Scan for the cell matching the given text and deliver its (X, Y) coordinate at center. 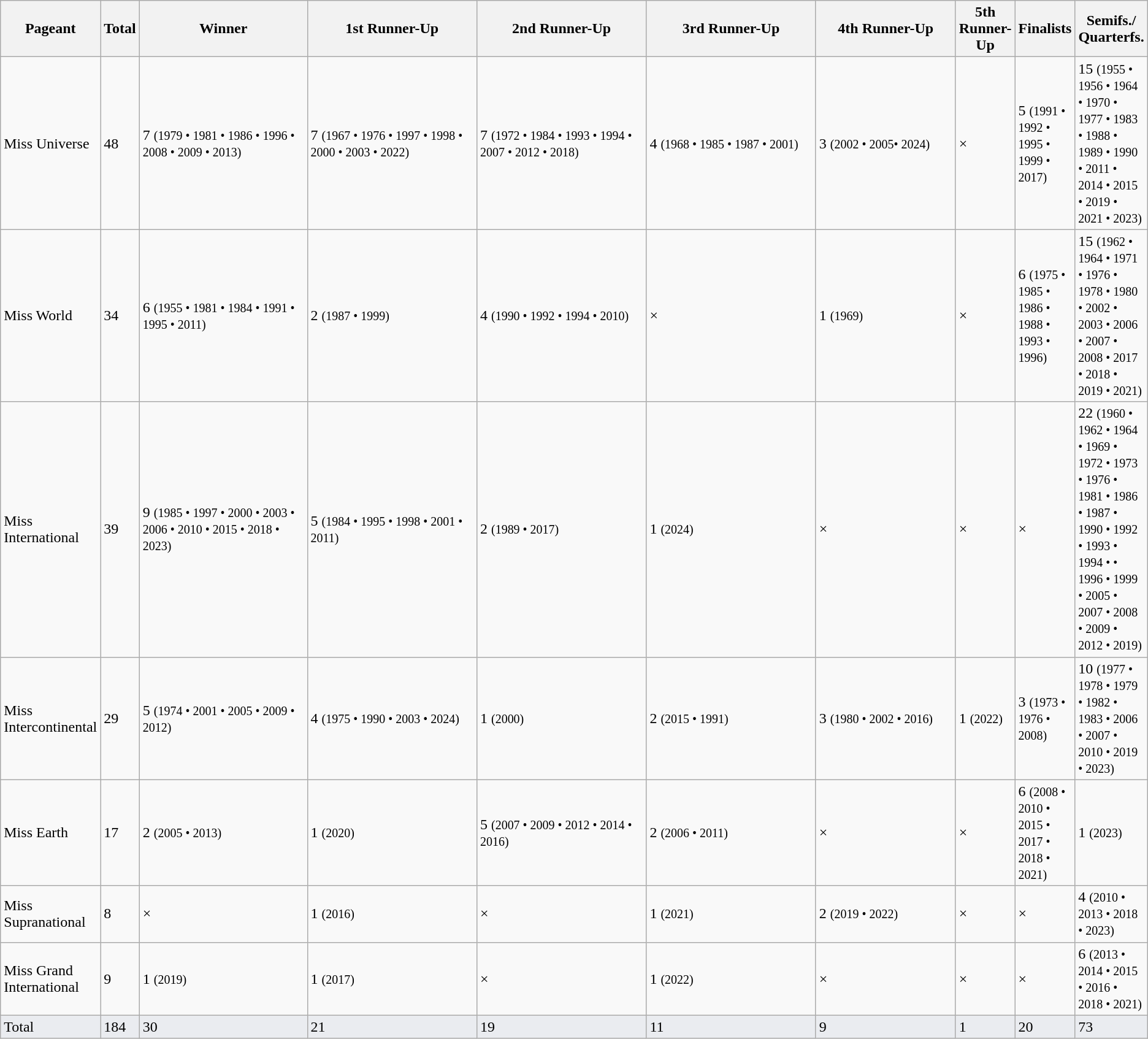
4 (1975 • 1990 • 2003 • 2024) (392, 718)
4th Runner-Up (886, 29)
3rd Runner-Up (731, 29)
30 (223, 1027)
9 (1985 • 1997 • 2000 • 2003 • 2006 • 2010 • 2015 • 2018 • 2023) (223, 529)
Miss Supranational (50, 914)
48 (120, 144)
Miss International (50, 529)
2 (2005 • 2013) (223, 833)
29 (120, 718)
8 (120, 914)
5 (1984 • 1995 • 1998 • 2001 • 2011) (392, 529)
2 (2015 • 1991) (731, 718)
11 (731, 1027)
17 (120, 833)
7 (1967 • 1976 • 1997 • 1998 • 2000 • 2003 • 2022) (392, 144)
1 (2021) (731, 914)
1 (1969) (886, 315)
Miss World (50, 315)
5 (1974 • 2001 • 2005 • 2009 • 2012) (223, 718)
7 (1972 • 1984 • 1993 • 1994 • 2007 • 2012 • 2018) (561, 144)
4 (2010 • 2013 • 2018 • 2023) (1111, 914)
5 (2007 • 2009 • 2012 • 2014 • 2016) (561, 833)
1 (2000) (561, 718)
10 (1977 • 1978 • 1979 • 1982 • 1983 • 2006 • 2007 • 2010 • 2019 • 2023) (1111, 718)
1 (2023) (1111, 833)
Miss Intercontinental (50, 718)
4 (1990 • 1992 • 1994 • 2010) (561, 315)
1 (2024) (731, 529)
15 (1955 • 1956 • 1964 • 1970 • 1977 • 1983 • 1988 • 1989 • 1990 • 2011 • 2014 • 2015 • 2019 • 2021 • 2023) (1111, 144)
39 (120, 529)
7 (1979 • 1981 • 1986 • 1996 • 2008 • 2009 • 2013) (223, 144)
2 (1987 • 1999) (392, 315)
Miss Universe (50, 144)
2 (2006 • 2011) (731, 833)
73 (1111, 1027)
6 (2008 • 2010 • 2015 • 2017 • 2018 • 2021) (1045, 833)
3 (1973 • 1976 • 2008) (1045, 718)
Miss Grand International (50, 979)
4 (1968 • 1985 • 1987 • 2001) (731, 144)
5 (1991 • 1992 • 1995 • 1999 • 2017) (1045, 144)
6 (2013 • 2014 • 2015 • 2016 • 2018 • 2021) (1111, 979)
1st Runner-Up (392, 29)
Pageant (50, 29)
Winner (223, 29)
2 (2019 • 2022) (886, 914)
2 (1989 • 2017) (561, 529)
21 (392, 1027)
6 (1975 • 1985 • 1986 • 1988 • 1993 • 1996) (1045, 315)
1 (2016) (392, 914)
1 (2017) (392, 979)
184 (120, 1027)
2nd Runner-Up (561, 29)
34 (120, 315)
15 (1962 • 1964 • 1971 • 1976 • 1978 • 1980 • 2002 • 2003 • 2006 • 2007 • 2008 • 2017 • 2018 • 2019 • 2021) (1111, 315)
3 (1980 • 2002 • 2016) (886, 718)
Semifs./ Quarterfs. (1111, 29)
3 (2002 • 2005• 2024) (886, 144)
19 (561, 1027)
5th Runner-Up (985, 29)
1 (2020) (392, 833)
Finalists (1045, 29)
1 (985, 1027)
20 (1045, 1027)
Miss Earth (50, 833)
1 (2019) (223, 979)
6 (1955 • 1981 • 1984 • 1991 • 1995 • 2011) (223, 315)
